For the text-containing cell, return its midpoint in [X, Y] coordinate format. 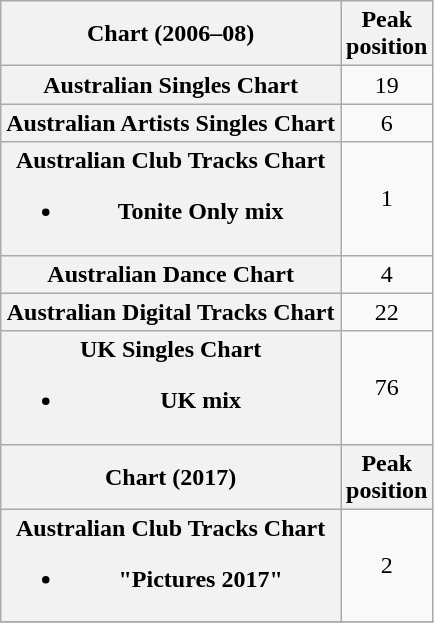
2 [386, 566]
19 [386, 85]
76 [386, 388]
Australian Digital Tracks Chart [171, 312]
Australian Club Tracks ChartTonite Only mix [171, 198]
Australian Artists Singles Chart [171, 123]
1 [386, 198]
Australian Club Tracks Chart"Pictures 2017" [171, 566]
Australian Dance Chart [171, 274]
6 [386, 123]
4 [386, 274]
Chart (2006–08) [171, 34]
Chart (2017) [171, 476]
UK Singles ChartUK mix [171, 388]
Australian Singles Chart [171, 85]
22 [386, 312]
